Pinpoint the cell where the given text exists, returning its [x, y] midpoint coordinate. 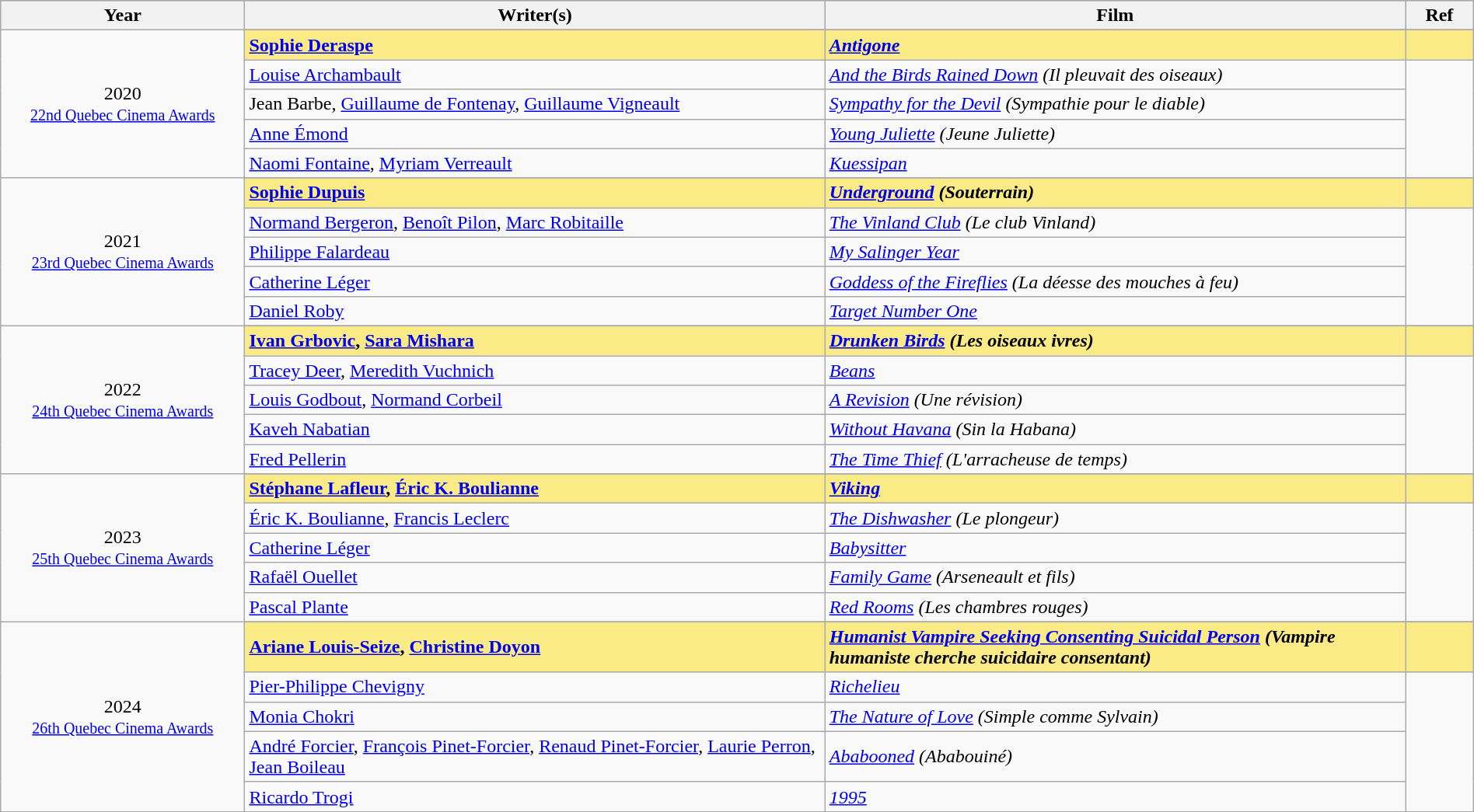
The Dishwasher (Le plongeur) [1115, 518]
Anne Émond [535, 134]
Ref [1440, 16]
André Forcier, François Pinet-Forcier, Renaud Pinet-Forcier, Laurie Perron, Jean Boileau [535, 757]
Viking [1115, 489]
My Salinger Year [1115, 252]
202123rd Quebec Cinema Awards [123, 252]
Ababooned (Ababouiné) [1115, 757]
Sophie Deraspe [535, 45]
Writer(s) [535, 16]
And the Birds Rained Down (Il pleuvait des oiseaux) [1115, 75]
Richelieu [1115, 687]
Red Rooms (Les chambres rouges) [1115, 607]
Family Game (Arseneault et fils) [1115, 577]
Humanist Vampire Seeking Consenting Suicidal Person (Vampire humaniste cherche suicidaire consentant) [1115, 646]
Young Juliette (Jeune Juliette) [1115, 134]
Daniel Roby [535, 311]
Kaveh Nabatian [535, 430]
The Nature of Love (Simple comme Sylvain) [1115, 716]
202224th Quebec Cinema Awards [123, 399]
Tracey Deer, Meredith Vuchnich [535, 371]
Louis Godbout, Normand Corbeil [535, 400]
Year [123, 16]
Ariane Louis-Seize, Christine Doyon [535, 646]
Pier-Philippe Chevigny [535, 687]
Beans [1115, 371]
Kuessipan [1115, 163]
Rafaël Ouellet [535, 577]
The Time Thief (L'arracheuse de temps) [1115, 459]
Ricardo Trogi [535, 796]
Antigone [1115, 45]
Éric K. Boulianne, Francis Leclerc [535, 518]
Ivan Grbovic, Sara Mishara [535, 340]
Sympathy for the Devil (Sympathie pour le diable) [1115, 104]
Goddess of the Fireflies (La déesse des mouches à feu) [1115, 281]
Underground (Souterrain) [1115, 193]
Drunken Birds (Les oiseaux ivres) [1115, 340]
Normand Bergeron, Benoît Pilon, Marc Robitaille [535, 222]
Film [1115, 16]
2020 22nd Quebec Cinema Awards [123, 104]
Monia Chokri [535, 716]
Naomi Fontaine, Myriam Verreault [535, 163]
Louise Archambault [535, 75]
Fred Pellerin [535, 459]
Without Havana (Sin la Habana) [1115, 430]
Babysitter [1115, 548]
1995 [1115, 796]
202325th Quebec Cinema Awards [123, 548]
The Vinland Club (Le club Vinland) [1115, 222]
A Revision (Une révision) [1115, 400]
202426th Quebec Cinema Awards [123, 716]
Pascal Plante [535, 607]
Target Number One [1115, 311]
Sophie Dupuis [535, 193]
Philippe Falardeau [535, 252]
Jean Barbe, Guillaume de Fontenay, Guillaume Vigneault [535, 104]
Stéphane Lafleur, Éric K. Boulianne [535, 489]
